For the text-containing cell, return its midpoint in (X, Y) coordinate format. 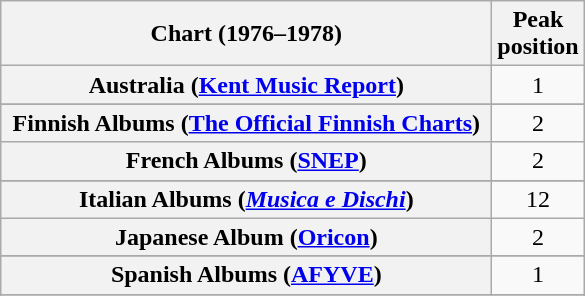
12 (538, 199)
Finnish Albums (The Official Finnish Charts) (246, 123)
French Albums (SNEP) (246, 161)
Australia (Kent Music Report) (246, 85)
Chart (1976–1978) (246, 34)
Peakposition (538, 34)
Italian Albums (Musica e Dischi) (246, 199)
Spanish Albums (AFYVE) (246, 275)
Japanese Album (Oricon) (246, 237)
